Pinpoint the cell where the given text exists, returning its [X, Y] midpoint coordinate. 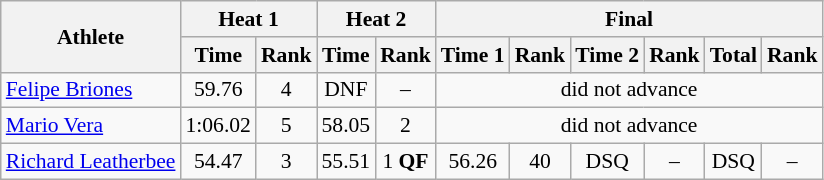
58.05 [346, 126]
Heat 2 [376, 19]
Time 1 [473, 55]
Richard Leatherbee [91, 162]
Mario Vera [91, 126]
DNF [346, 90]
56.26 [473, 162]
54.47 [218, 162]
1:06.02 [218, 126]
59.76 [218, 90]
3 [286, 162]
1 QF [406, 162]
40 [540, 162]
Athlete [91, 36]
Felipe Briones [91, 90]
Final [630, 19]
4 [286, 90]
Heat 1 [248, 19]
5 [286, 126]
55.51 [346, 162]
Total [734, 55]
Time 2 [607, 55]
2 [406, 126]
